Capture the cell that displays the provided text and extract its (x, y) central coordinate. 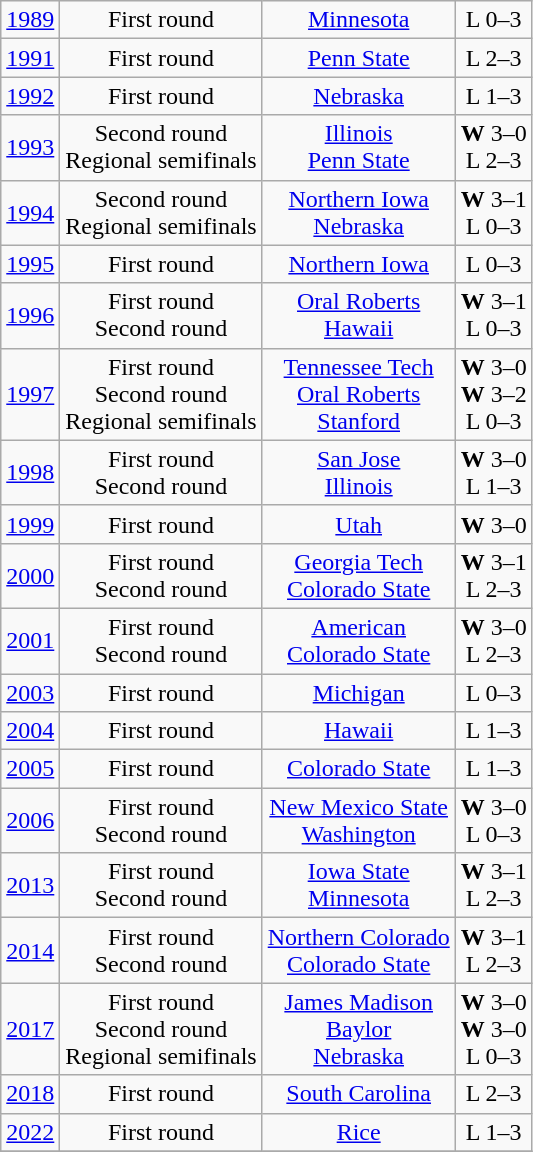
2000 (30, 576)
2006 (30, 820)
2022 (30, 1132)
Minnesota (358, 20)
Colorado State (358, 769)
New Mexico StateWashington (358, 820)
Georgia TechColorado State (358, 576)
1992 (30, 96)
1994 (30, 212)
1995 (30, 264)
2017 (30, 1029)
2014 (30, 950)
W 3–0W 3–0L 0–3 (494, 1029)
2013 (30, 886)
Northern IowaNebraska (358, 212)
2004 (30, 731)
1989 (30, 20)
1998 (30, 472)
1993 (30, 148)
Hawaii (358, 731)
Iowa StateMinnesota (358, 886)
James MadisonBaylorNebraska (358, 1029)
Oral RobertsHawaii (358, 316)
W 3–0W 3–2L 0–3 (494, 394)
IllinoisPenn State (358, 148)
Penn State (358, 58)
1997 (30, 394)
1996 (30, 316)
Northern ColoradoColorado State (358, 950)
2003 (30, 693)
Nebraska (358, 96)
W 3–0 (494, 524)
Michigan (358, 693)
Rice (358, 1132)
San JoseIllinois (358, 472)
1991 (30, 58)
2001 (30, 640)
Tennessee TechOral RobertsStanford (358, 394)
2018 (30, 1094)
2005 (30, 769)
South Carolina (358, 1094)
AmericanColorado State (358, 640)
Utah (358, 524)
1999 (30, 524)
Northern Iowa (358, 264)
W 3–0L 0–3 (494, 820)
W 3–0L 1–3 (494, 472)
